Return the (X, Y) coordinate for the center point of the cell that contains the specified text.  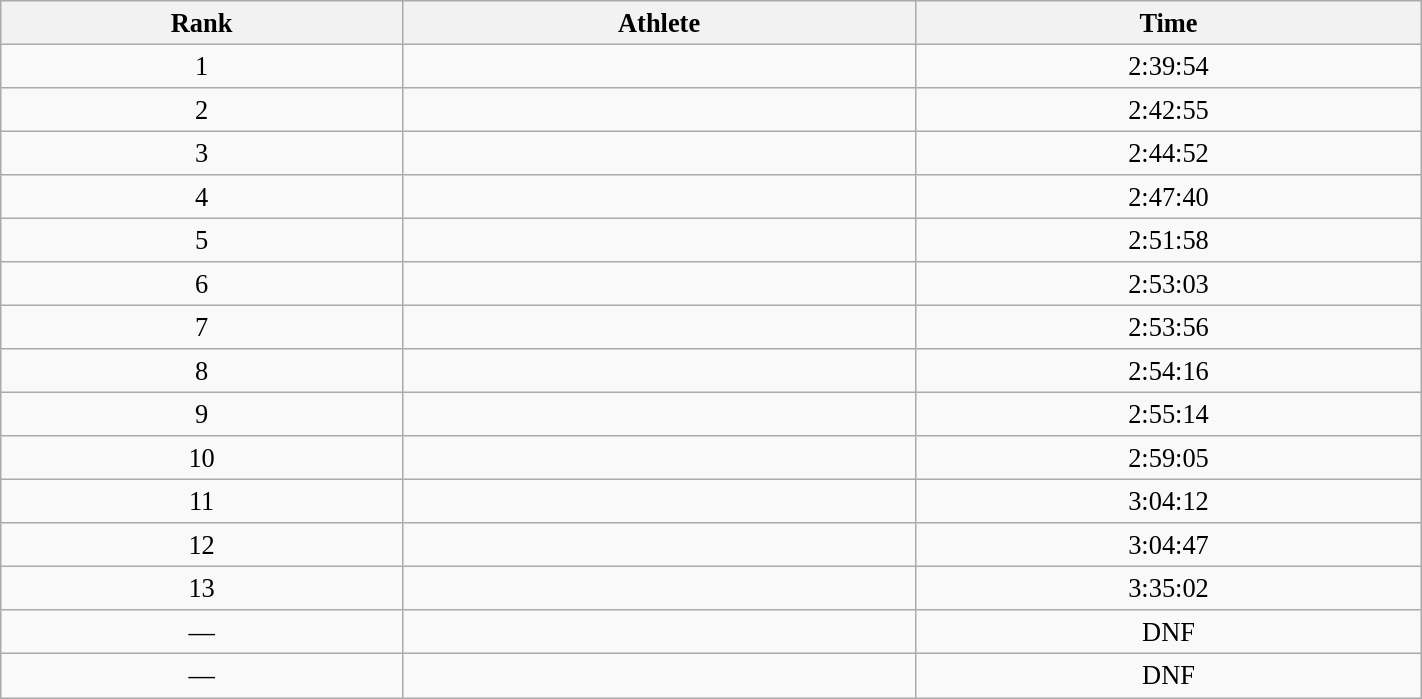
6 (202, 284)
5 (202, 240)
4 (202, 197)
9 (202, 414)
10 (202, 458)
7 (202, 327)
2:59:05 (1169, 458)
2:47:40 (1169, 197)
8 (202, 371)
Time (1169, 22)
2:55:14 (1169, 414)
3 (202, 153)
1 (202, 66)
2:54:16 (1169, 371)
2:39:54 (1169, 66)
2:51:58 (1169, 240)
3:04:47 (1169, 545)
2 (202, 109)
11 (202, 501)
12 (202, 545)
13 (202, 588)
Athlete (658, 22)
2:53:03 (1169, 284)
Rank (202, 22)
2:42:55 (1169, 109)
2:53:56 (1169, 327)
2:44:52 (1169, 153)
3:04:12 (1169, 501)
3:35:02 (1169, 588)
